Search for the cell housing the specified text and yield its (x, y) center coordinate. 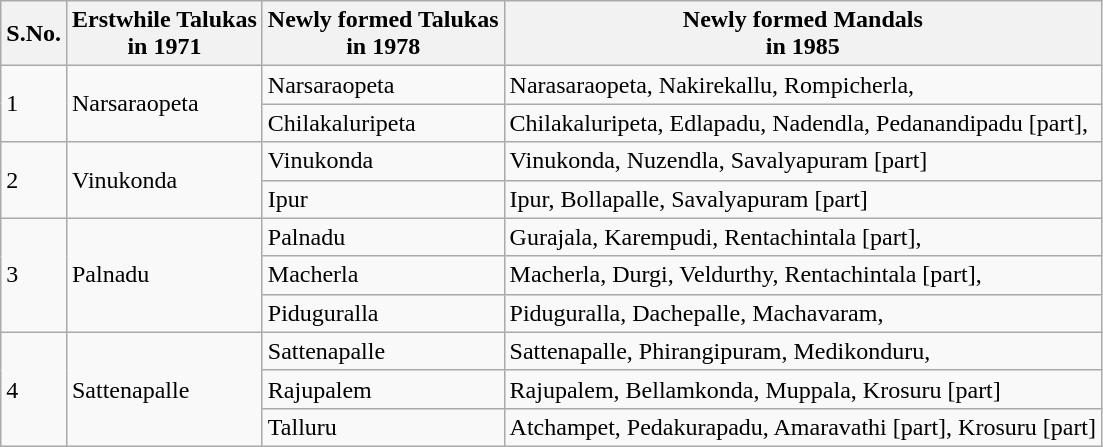
Narasaraopeta, Nakirekallu, Rompicherla, (803, 85)
Gurajala, Karempudi, Rentachintala [part], (803, 237)
Piduguralla (383, 313)
Talluru (383, 427)
Sattenapalle, Phirangipuram, Medikonduru, (803, 351)
Piduguralla, Dachepalle, Machavaram, (803, 313)
3 (34, 275)
Chilakaluripeta, Edlapadu, Nadendla, Pedanandipadu [part], (803, 123)
Rajupalem, Bellamkonda, Muppala, Krosuru [part] (803, 389)
Newly formed Talukasin 1978 (383, 34)
Rajupalem (383, 389)
Erstwhile Talukasin 1971 (164, 34)
S.No. (34, 34)
Atchampet, Pedakurapadu, Amaravathi [part], Krosuru [part] (803, 427)
1 (34, 104)
4 (34, 389)
Ipur, Bollapalle, Savalyapuram [part] (803, 199)
Vinukonda, Nuzendla, Savalyapuram [part] (803, 161)
Newly formed Mandalsin 1985 (803, 34)
Macherla, Durgi, Veldurthy, Rentachintala [part], (803, 275)
2 (34, 180)
Ipur (383, 199)
Macherla (383, 275)
Chilakaluripeta (383, 123)
